Provide the (x, y) coordinate of the cell's center where the given text is located.  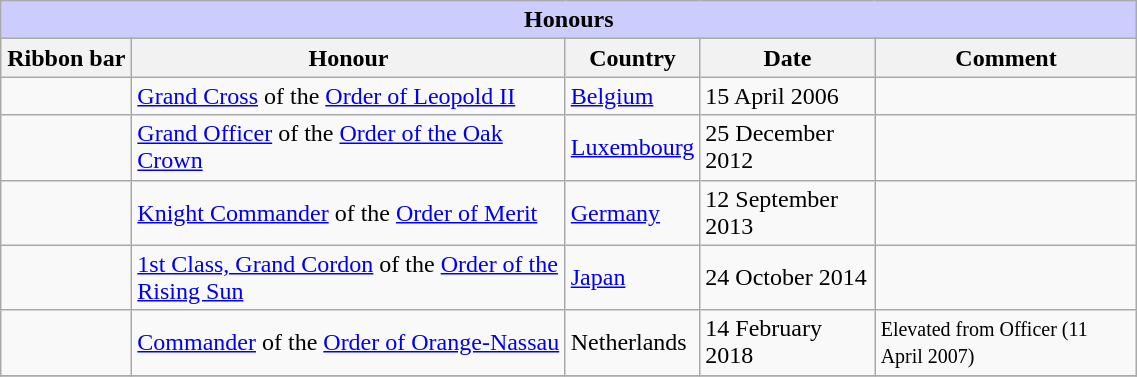
Knight Commander of the Order of Merit (348, 212)
24 October 2014 (788, 278)
Comment (1006, 58)
Luxembourg (632, 148)
12 September 2013 (788, 212)
1st Class, Grand Cordon of the Order of the Rising Sun (348, 278)
Commander of the Order of Orange-Nassau (348, 342)
Honours (569, 20)
Belgium (632, 96)
Grand Officer of the Order of the Oak Crown (348, 148)
Date (788, 58)
15 April 2006 (788, 96)
Honour (348, 58)
25 December 2012 (788, 148)
Germany (632, 212)
Netherlands (632, 342)
Country (632, 58)
14 February 2018 (788, 342)
Grand Cross of the Order of Leopold II (348, 96)
Japan (632, 278)
Elevated from Officer (11 April 2007) (1006, 342)
Ribbon bar (66, 58)
